Pinpoint the cell where the given text exists, returning its [X, Y] midpoint coordinate. 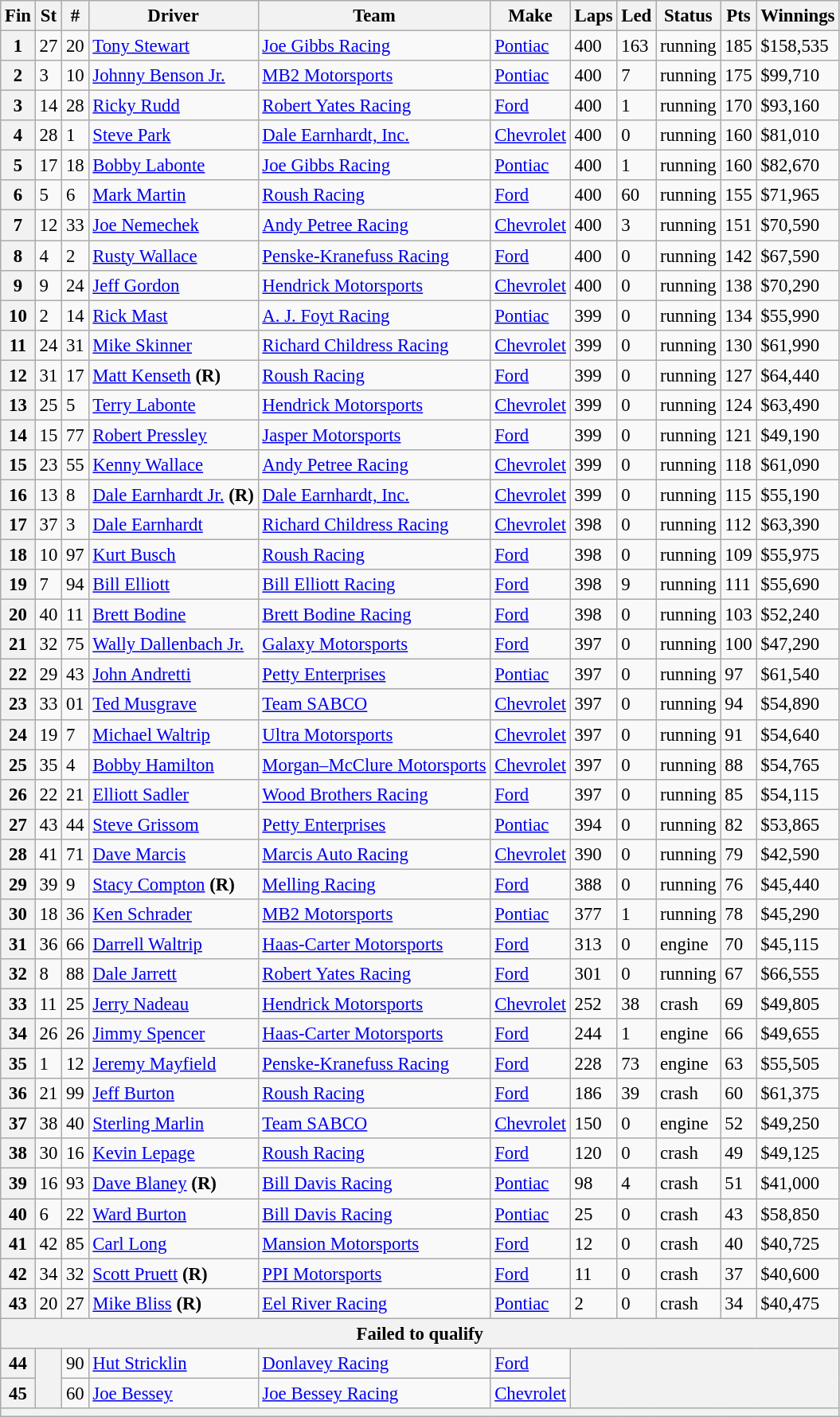
$93,160 [798, 106]
$55,990 [798, 315]
155 [739, 195]
Dale Earnhardt [174, 525]
$63,490 [798, 405]
Mike Bliss (R) [174, 1303]
# [75, 16]
Morgan–McClure Motorsports [374, 765]
55 [75, 465]
127 [739, 375]
301 [594, 974]
Michael Waltrip [174, 734]
Darrell Waltrip [174, 944]
$41,000 [798, 1184]
Brett Bodine Racing [374, 615]
St [48, 16]
$61,090 [798, 465]
150 [594, 1124]
Mark Martin [174, 195]
Wood Brothers Racing [374, 794]
Driver [174, 16]
$45,290 [798, 914]
$53,865 [798, 824]
63 [739, 1064]
390 [594, 855]
103 [739, 615]
PPI Motorsports [374, 1274]
111 [739, 585]
$49,125 [798, 1154]
Dave Blaney (R) [174, 1184]
Kevin Lepage [174, 1154]
Hut Stricklin [174, 1364]
Elliott Sadler [174, 794]
$55,975 [798, 555]
Melling Racing [374, 884]
Steve Grissom [174, 824]
Rick Mast [174, 315]
120 [594, 1154]
$67,590 [798, 256]
Rusty Wallace [174, 256]
52 [739, 1124]
A. J. Foyt Racing [374, 315]
Bill Elliott Racing [374, 585]
142 [739, 256]
394 [594, 824]
98 [594, 1184]
124 [739, 405]
70 [739, 944]
109 [739, 555]
$82,670 [798, 166]
$70,590 [798, 225]
Brett Bodine [174, 615]
Ted Musgrave [174, 705]
Matt Kenseth (R) [174, 375]
Kenny Wallace [174, 465]
Ken Schrader [174, 914]
Make [530, 16]
$61,375 [798, 1094]
$45,115 [798, 944]
$52,240 [798, 615]
Ultra Motorsports [374, 734]
Sterling Marlin [174, 1124]
Ricky Rudd [174, 106]
78 [739, 914]
Terry Labonte [174, 405]
Robert Pressley [174, 435]
138 [739, 285]
Stacy Compton (R) [174, 884]
91 [739, 734]
$61,990 [798, 345]
377 [594, 914]
186 [594, 1094]
$54,115 [798, 794]
01 [75, 705]
$54,765 [798, 765]
Pts [739, 16]
Dave Marcis [174, 855]
Status [688, 16]
175 [739, 76]
Jimmy Spencer [174, 1034]
244 [594, 1034]
$66,555 [798, 974]
82 [739, 824]
Led [637, 16]
$70,290 [798, 285]
$55,190 [798, 495]
$49,655 [798, 1034]
Fin [18, 16]
69 [739, 1004]
Jerry Nadeau [174, 1004]
Bobby Hamilton [174, 765]
Ward Burton [174, 1214]
Jeff Gordon [174, 285]
76 [739, 884]
Scott Pruett (R) [174, 1274]
77 [75, 435]
Eel River Racing [374, 1303]
$158,535 [798, 46]
313 [594, 944]
Failed to qualify [420, 1333]
$71,965 [798, 195]
$40,475 [798, 1303]
228 [594, 1064]
170 [739, 106]
$63,390 [798, 525]
$81,010 [798, 135]
Kurt Busch [174, 555]
93 [75, 1184]
Carl Long [174, 1243]
100 [739, 644]
$99,710 [798, 76]
Marcis Auto Racing [374, 855]
$42,590 [798, 855]
Mansion Motorsports [374, 1243]
Winnings [798, 16]
$55,505 [798, 1064]
$54,890 [798, 705]
$40,725 [798, 1243]
130 [739, 345]
Steve Park [174, 135]
118 [739, 465]
$49,190 [798, 435]
$55,690 [798, 585]
79 [739, 855]
134 [739, 315]
151 [739, 225]
$49,250 [798, 1124]
163 [637, 46]
90 [75, 1364]
115 [739, 495]
Joe Bessey [174, 1393]
$45,440 [798, 884]
Joe Nemechek [174, 225]
Jeff Burton [174, 1094]
71 [75, 855]
Team [374, 16]
49 [739, 1154]
Joe Bessey Racing [374, 1393]
67 [739, 974]
99 [75, 1094]
Wally Dallenbach Jr. [174, 644]
$40,600 [798, 1274]
45 [18, 1393]
73 [637, 1064]
Jasper Motorsports [374, 435]
$54,640 [798, 734]
75 [75, 644]
Tony Stewart [174, 46]
Bill Elliott [174, 585]
51 [739, 1184]
Laps [594, 16]
185 [739, 46]
$58,850 [798, 1214]
252 [594, 1004]
$61,540 [798, 675]
388 [594, 884]
Donlavey Racing [374, 1364]
John Andretti [174, 675]
Johnny Benson Jr. [174, 76]
Galaxy Motorsports [374, 644]
Jeremy Mayfield [174, 1064]
112 [739, 525]
$64,440 [798, 375]
Dale Jarrett [174, 974]
$47,290 [798, 644]
Dale Earnhardt Jr. (R) [174, 495]
121 [739, 435]
$49,805 [798, 1004]
Mike Skinner [174, 345]
Bobby Labonte [174, 166]
